Identify which cell holds the provided text, then report its (X, Y) central coordinate. 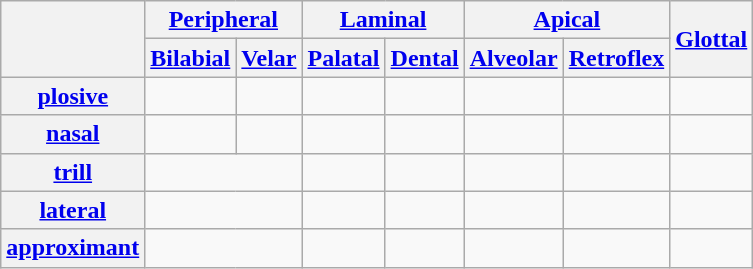
Apical (567, 20)
approximant (73, 248)
Palatal (344, 58)
Velar (269, 58)
trill (73, 172)
plosive (73, 96)
Retroflex (616, 58)
Alveolar (514, 58)
lateral (73, 210)
Glottal (712, 39)
Laminal (383, 20)
Peripheral (224, 20)
nasal (73, 134)
Bilabial (190, 58)
Dental (424, 58)
